Identify which cell holds the provided text, then report its (x, y) central coordinate. 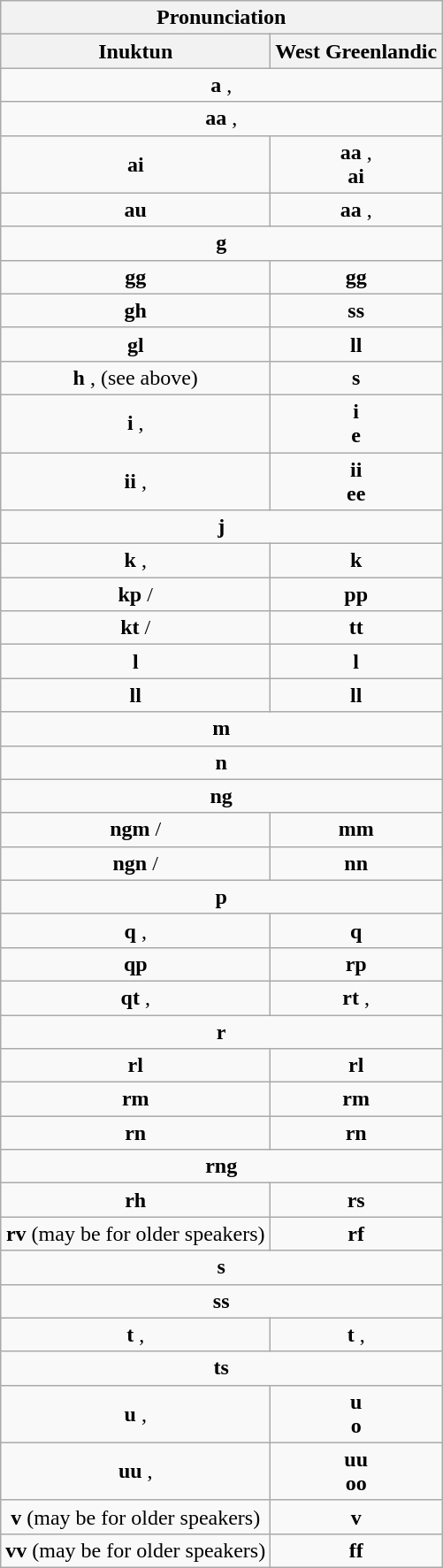
n (221, 762)
vv (may be for older speakers) (136, 1550)
gl (136, 344)
u o (356, 1413)
q , (136, 930)
Inuktun (136, 51)
rng (221, 1166)
q (356, 930)
West Greenlandic (356, 51)
r (221, 1032)
rp (356, 964)
ng (221, 796)
u , (136, 1413)
uu oo (356, 1472)
uu , (136, 1472)
rf (356, 1234)
au (136, 210)
i , (136, 423)
Pronunciation (221, 18)
ff (356, 1550)
rt , (356, 998)
ai (136, 164)
pp (356, 594)
k (356, 561)
qp (136, 964)
k , (136, 561)
ngn / (136, 863)
rv (may be for older speakers) (136, 1234)
m (221, 729)
ngm / (136, 830)
kt / (136, 628)
g (221, 243)
h , (see above) (136, 378)
mm (356, 830)
aa , ai (356, 164)
kp / (136, 594)
p (221, 897)
v (may be for older speakers) (136, 1517)
rs (356, 1200)
tt (356, 628)
j (221, 527)
rh (136, 1200)
i e (356, 423)
nn (356, 863)
v (356, 1517)
gh (136, 310)
a , (221, 85)
qt , (136, 998)
ii ee (356, 481)
ts (221, 1368)
ii , (136, 481)
